Find where the given text appears and provide that cell's center as (X, Y) coordinate. 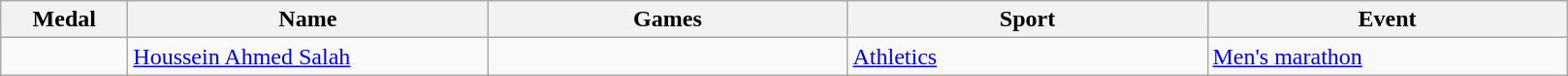
Sport (1028, 19)
Name (308, 19)
Games (667, 19)
Medal (64, 19)
Event (1387, 19)
Men's marathon (1387, 57)
Houssein Ahmed Salah (308, 57)
Athletics (1028, 57)
